From the cell containing the given text, extract its center point as [x, y] coordinate. 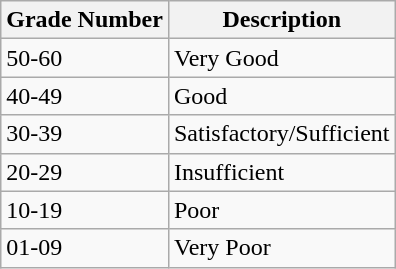
40-49 [85, 96]
Description [282, 20]
Very Poor [282, 248]
01-09 [85, 248]
Satisfactory/Sufficient [282, 134]
Grade Number [85, 20]
Very Good [282, 58]
Insufficient [282, 172]
Poor [282, 210]
50-60 [85, 58]
10-19 [85, 210]
Good [282, 96]
20-29 [85, 172]
30-39 [85, 134]
